Detect which cell encompasses the target text, then output its [X, Y] center coordinate. 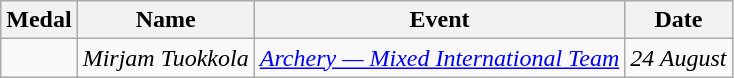
Mirjam Tuokkola [166, 58]
Date [678, 20]
Event [440, 20]
24 August [678, 58]
Medal [39, 20]
Name [166, 20]
Archery — Mixed International Team [440, 58]
